Return (x, y) of the center of cell containing provided text 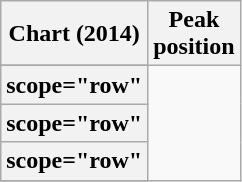
Chart (2014) (74, 34)
Peakposition (194, 34)
